Search for the cell housing the specified text and yield its [X, Y] center coordinate. 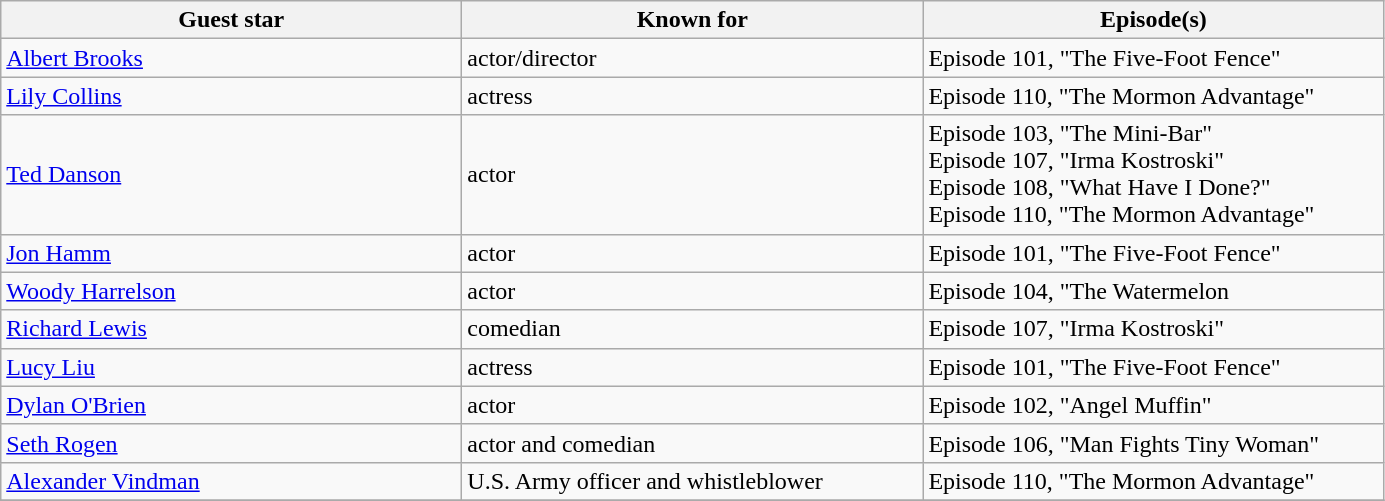
Richard Lewis [232, 329]
Episode(s) [1154, 20]
Episode 106, "Man Fights Tiny Woman" [1154, 443]
Lucy Liu [232, 367]
actor and comedian [692, 443]
U.S. Army officer and whistleblower [692, 481]
Seth Rogen [232, 443]
Episode 107, "Irma Kostroski" [1154, 329]
Guest star [232, 20]
comedian [692, 329]
Known for [692, 20]
actor/director [692, 58]
Woody Harrelson [232, 291]
Jon Hamm [232, 253]
Episode 104, "The Watermelon [1154, 291]
Episode 103, "The Mini-Bar"Episode 107, "Irma Kostroski"Episode 108, "What Have I Done?"Episode 110, "The Mormon Advantage" [1154, 174]
Episode 102, "Angel Muffin" [1154, 405]
Ted Danson [232, 174]
Dylan O'Brien [232, 405]
Alexander Vindman [232, 481]
Lily Collins [232, 96]
Albert Brooks [232, 58]
